Pinpoint the cell where the given text exists, returning its [x, y] midpoint coordinate. 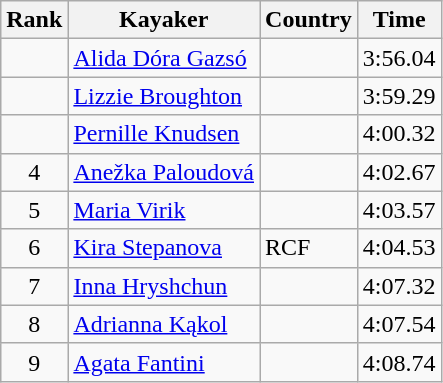
4:02.67 [399, 172]
Kayaker [164, 20]
4:00.32 [399, 134]
Maria Virik [164, 210]
Rank [34, 20]
7 [34, 286]
4 [34, 172]
Adrianna Kąkol [164, 324]
3:56.04 [399, 58]
Country [309, 20]
8 [34, 324]
4:07.32 [399, 286]
9 [34, 362]
4:03.57 [399, 210]
Inna Hryshchun [164, 286]
Alida Dóra Gazsó [164, 58]
4:07.54 [399, 324]
RCF [309, 248]
4:08.74 [399, 362]
6 [34, 248]
5 [34, 210]
Pernille Knudsen [164, 134]
Kira Stepanova [164, 248]
4:04.53 [399, 248]
Agata Fantini [164, 362]
Anežka Paloudová [164, 172]
3:59.29 [399, 96]
Lizzie Broughton [164, 96]
Time [399, 20]
